Return the [x, y] coordinate for the center point of the cell that contains the specified text.  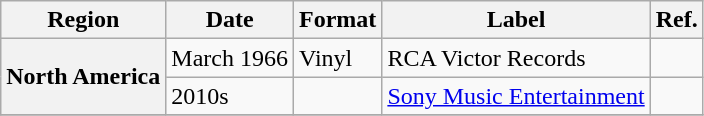
RCA Victor Records [516, 58]
Label [516, 20]
Ref. [676, 20]
Date [230, 20]
2010s [230, 96]
Format [337, 20]
Vinyl [337, 58]
North America [84, 77]
March 1966 [230, 58]
Sony Music Entertainment [516, 96]
Region [84, 20]
